Search for the cell housing the specified text and yield its (X, Y) center coordinate. 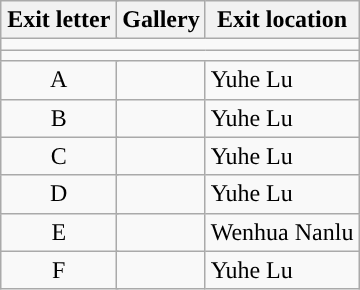
Exit letter (59, 20)
D (59, 194)
A (59, 80)
Wenhua Nanlu (282, 232)
B (59, 118)
Gallery (161, 20)
F (59, 270)
C (59, 156)
Exit location (282, 20)
E (59, 232)
